Identify which cell holds the provided text, then report its (X, Y) central coordinate. 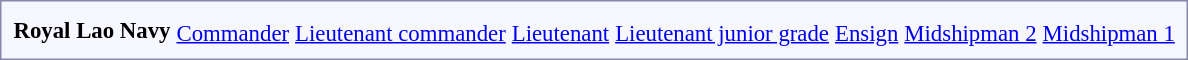
Midshipman 2 (970, 33)
Ensign (866, 33)
Midshipman 1 (1108, 33)
Commander (233, 33)
Royal Lao Navy (92, 30)
Lieutenant junior grade (722, 33)
Lieutenant (560, 33)
Lieutenant commander (401, 33)
